Scan for the cell matching the given text and deliver its (X, Y) coordinate at center. 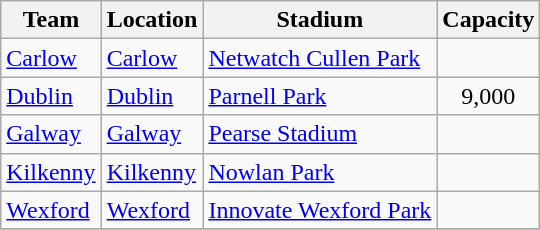
Location (152, 20)
Parnell Park (320, 96)
Pearse Stadium (320, 134)
Nowlan Park (320, 172)
Stadium (320, 20)
9,000 (488, 96)
Innovate Wexford Park (320, 210)
Team (51, 20)
Netwatch Cullen Park (320, 58)
Capacity (488, 20)
